Extract the (X, Y) coordinate from the center of the cell holding the provided text.  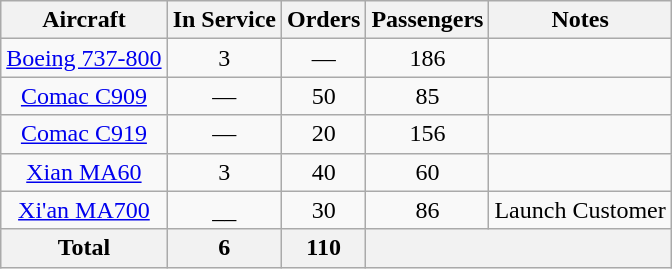
6 (224, 248)
30 (323, 210)
110 (323, 248)
Comac C909 (84, 96)
50 (323, 96)
Boeing 737-800 (84, 58)
85 (428, 96)
Launch Customer (580, 210)
Total (84, 248)
156 (428, 134)
Passengers (428, 20)
Comac C919 (84, 134)
In Service (224, 20)
40 (323, 172)
20 (323, 134)
60 (428, 172)
Orders (323, 20)
Xian MA60 (84, 172)
Aircraft (84, 20)
86 (428, 210)
__ (224, 210)
Notes (580, 20)
186 (428, 58)
Xi'an MA700 (84, 210)
